Return [X, Y] of the center of cell containing provided text 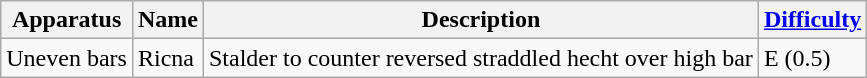
Difficulty [812, 20]
Stalder to counter reversed straddled hecht over high bar [480, 58]
Name [168, 20]
Uneven bars [67, 58]
Description [480, 20]
Apparatus [67, 20]
Ricna [168, 58]
E (0.5) [812, 58]
